Scan for the cell matching the given text and deliver its [X, Y] coordinate at center. 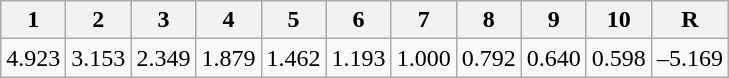
6 [358, 20]
R [690, 20]
5 [294, 20]
4.923 [34, 58]
0.598 [618, 58]
10 [618, 20]
9 [554, 20]
3 [164, 20]
1.879 [228, 58]
1.193 [358, 58]
2 [98, 20]
–5.169 [690, 58]
2.349 [164, 58]
1.000 [424, 58]
4 [228, 20]
3.153 [98, 58]
8 [488, 20]
7 [424, 20]
0.640 [554, 58]
0.792 [488, 58]
1.462 [294, 58]
1 [34, 20]
